Identify which cell holds the provided text, then report its [X, Y] central coordinate. 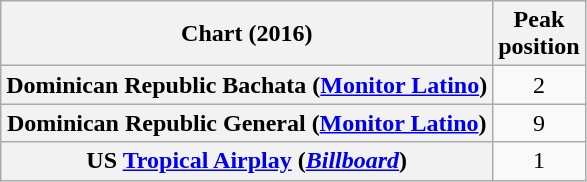
Dominican Republic General (Monitor Latino) [247, 123]
9 [539, 123]
Dominican Republic Bachata (Monitor Latino) [247, 85]
US Tropical Airplay (Billboard) [247, 161]
2 [539, 85]
Chart (2016) [247, 34]
1 [539, 161]
Peakposition [539, 34]
